Return the [X, Y] coordinate for the center point of the cell that contains the specified text.  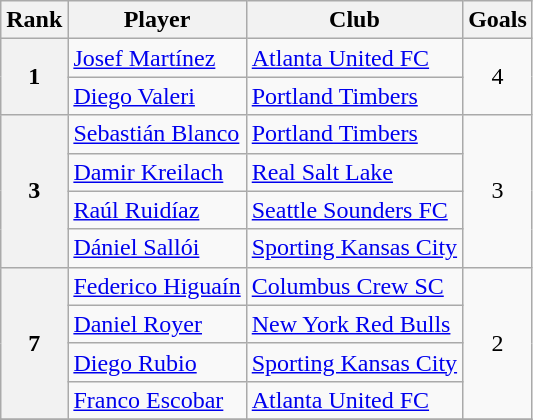
Player [157, 20]
Diego Rubio [157, 362]
Club [354, 20]
Josef Martínez [157, 58]
Diego Valeri [157, 96]
Seattle Sounders FC [354, 210]
Damir Kreilach [157, 172]
Goals [498, 20]
Dániel Sallói [157, 248]
Daniel Royer [157, 324]
Sebastián Blanco [157, 134]
2 [498, 343]
7 [34, 343]
Raúl Ruidíaz [157, 210]
Franco Escobar [157, 400]
4 [498, 77]
Rank [34, 20]
Federico Higuaín [157, 286]
New York Red Bulls [354, 324]
Columbus Crew SC [354, 286]
1 [34, 77]
Real Salt Lake [354, 172]
